Determine the (x, y) coordinate at the center of the cell enclosing the given text.  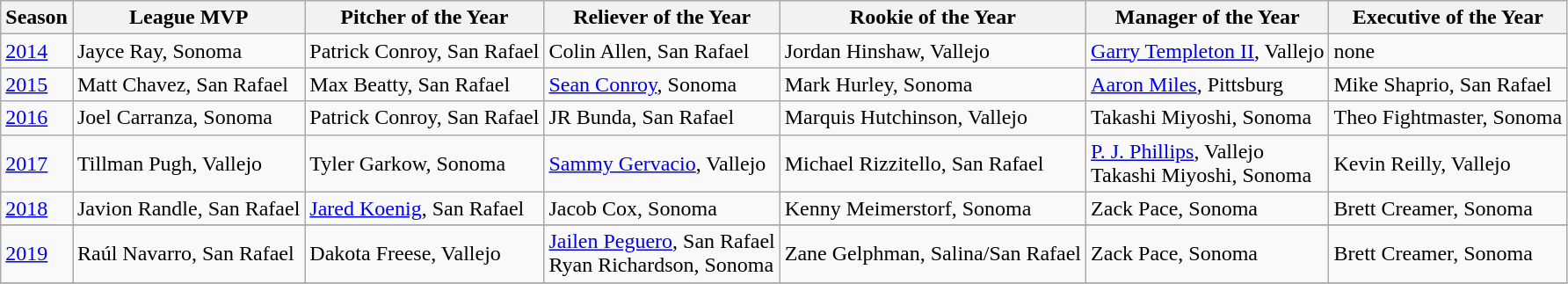
Max Beatty, San Rafael (425, 84)
Jared Koenig, San Rafael (425, 208)
2015 (37, 84)
2017 (37, 164)
2014 (37, 51)
Jacob Cox, Sonoma (662, 208)
Raúl Navarro, San Rafael (188, 253)
Reliever of the Year (662, 18)
Jordan Hinshaw, Vallejo (933, 51)
League MVP (188, 18)
Kenny Meimerstorf, Sonoma (933, 208)
Joel Carranza, Sonoma (188, 118)
Sean Conroy, Sonoma (662, 84)
Takashi Miyoshi, Sonoma (1208, 118)
Aaron Miles, Pittsburg (1208, 84)
Colin Allen, San Rafael (662, 51)
Sammy Gervacio, Vallejo (662, 164)
Dakota Freese, Vallejo (425, 253)
Garry Templeton II, Vallejo (1208, 51)
JR Bunda, San Rafael (662, 118)
Season (37, 18)
Pitcher of the Year (425, 18)
Manager of the Year (1208, 18)
Rookie of the Year (933, 18)
2018 (37, 208)
Executive of the Year (1448, 18)
Javion Randle, San Rafael (188, 208)
Kevin Reilly, Vallejo (1448, 164)
Mike Shaprio, San Rafael (1448, 84)
Matt Chavez, San Rafael (188, 84)
none (1448, 51)
2019 (37, 253)
Tillman Pugh, Vallejo (188, 164)
2016 (37, 118)
Michael Rizzitello, San Rafael (933, 164)
Jailen Peguero, San Rafael Ryan Richardson, Sonoma (662, 253)
Jayce Ray, Sonoma (188, 51)
Zane Gelphman, Salina/San Rafael (933, 253)
Theo Fightmaster, Sonoma (1448, 118)
Tyler Garkow, Sonoma (425, 164)
Mark Hurley, Sonoma (933, 84)
Marquis Hutchinson, Vallejo (933, 118)
P. J. Phillips, Vallejo Takashi Miyoshi, Sonoma (1208, 164)
